Determine the [X, Y] coordinate at the center of the cell enclosing the given text.  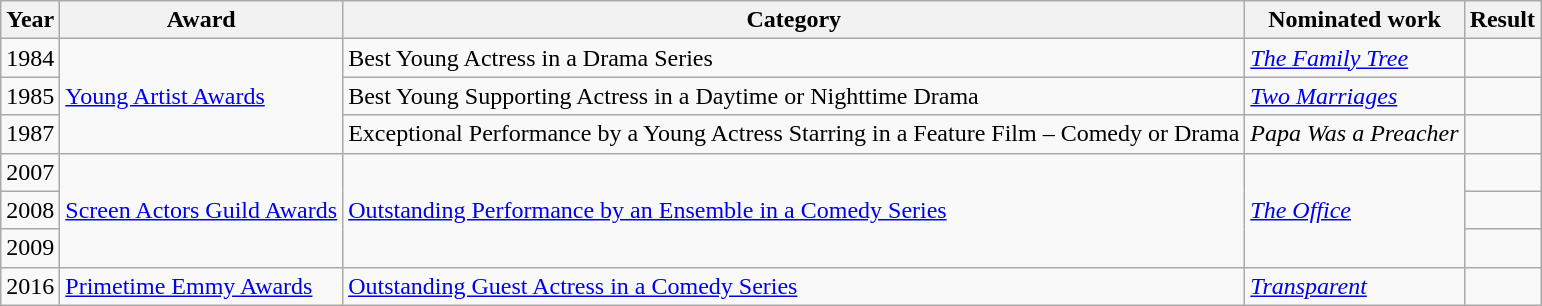
Best Young Actress in a Drama Series [794, 58]
Result [1502, 20]
Nominated work [1354, 20]
Outstanding Performance by an Ensemble in a Comedy Series [794, 210]
The Office [1354, 210]
2009 [30, 248]
Two Marriages [1354, 96]
2007 [30, 172]
1985 [30, 96]
2016 [30, 286]
The Family Tree [1354, 58]
1987 [30, 134]
1984 [30, 58]
Year [30, 20]
Award [202, 20]
Transparent [1354, 286]
Screen Actors Guild Awards [202, 210]
Best Young Supporting Actress in a Daytime or Nighttime Drama [794, 96]
2008 [30, 210]
Exceptional Performance by a Young Actress Starring in a Feature Film – Comedy or Drama [794, 134]
Primetime Emmy Awards [202, 286]
Outstanding Guest Actress in a Comedy Series [794, 286]
Category [794, 20]
Young Artist Awards [202, 96]
Papa Was a Preacher [1354, 134]
